Return the (x, y) coordinate for the center point of the cell that contains the specified text.  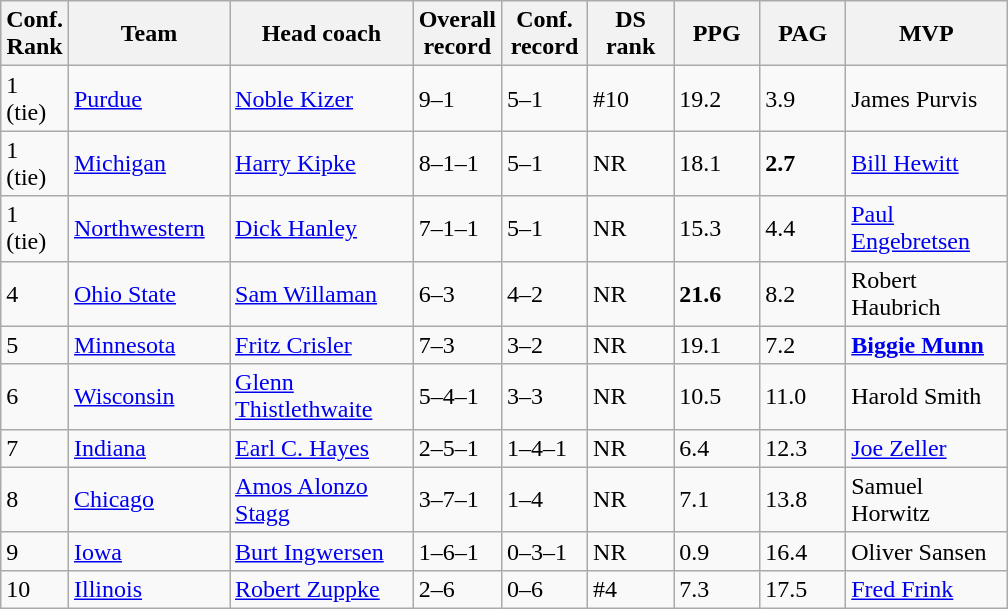
Harold Smith (926, 396)
PPG (717, 34)
Fritz Crisler (322, 345)
6 (35, 396)
1–4–1 (544, 448)
7.2 (803, 345)
8 (35, 500)
8–1–1 (457, 164)
Michigan (148, 164)
3–2 (544, 345)
Earl C. Hayes (322, 448)
Joe Zeller (926, 448)
18.1 (717, 164)
DSrank (631, 34)
16.4 (803, 551)
Ohio State (148, 294)
Team (148, 34)
17.5 (803, 589)
7 (35, 448)
21.6 (717, 294)
Biggie Munn (926, 345)
Northwestern (148, 228)
13.8 (803, 500)
Overall record (457, 34)
Dick Hanley (322, 228)
Harry Kipke (322, 164)
Head coach (322, 34)
9 (35, 551)
12.3 (803, 448)
Glenn Thistlethwaite (322, 396)
Conf. record (544, 34)
11.0 (803, 396)
0–3–1 (544, 551)
Iowa (148, 551)
7–3 (457, 345)
5–4–1 (457, 396)
7.3 (717, 589)
1–6–1 (457, 551)
6–3 (457, 294)
10 (35, 589)
19.2 (717, 98)
#4 (631, 589)
15.3 (717, 228)
1–4 (544, 500)
James Purvis (926, 98)
PAG (803, 34)
10.5 (717, 396)
7–1–1 (457, 228)
Paul Engebretsen (926, 228)
Robert Haubrich (926, 294)
4.4 (803, 228)
2.7 (803, 164)
4 (35, 294)
Sam Willaman (322, 294)
Conf. Rank (35, 34)
Illinois (148, 589)
0.9 (717, 551)
3–3 (544, 396)
19.1 (717, 345)
3.9 (803, 98)
Minnesota (148, 345)
#10 (631, 98)
Chicago (148, 500)
3–7–1 (457, 500)
2–6 (457, 589)
Amos Alonzo Stagg (322, 500)
6.4 (717, 448)
5 (35, 345)
4–2 (544, 294)
Noble Kizer (322, 98)
8.2 (803, 294)
7.1 (717, 500)
2–5–1 (457, 448)
Oliver Sansen (926, 551)
9–1 (457, 98)
MVP (926, 34)
Bill Hewitt (926, 164)
Fred Frink (926, 589)
Burt Ingwersen (322, 551)
Purdue (148, 98)
Robert Zuppke (322, 589)
Wisconsin (148, 396)
0–6 (544, 589)
Samuel Horwitz (926, 500)
Indiana (148, 448)
